Locate the cell with the specified text and output its [X, Y] center coordinate. 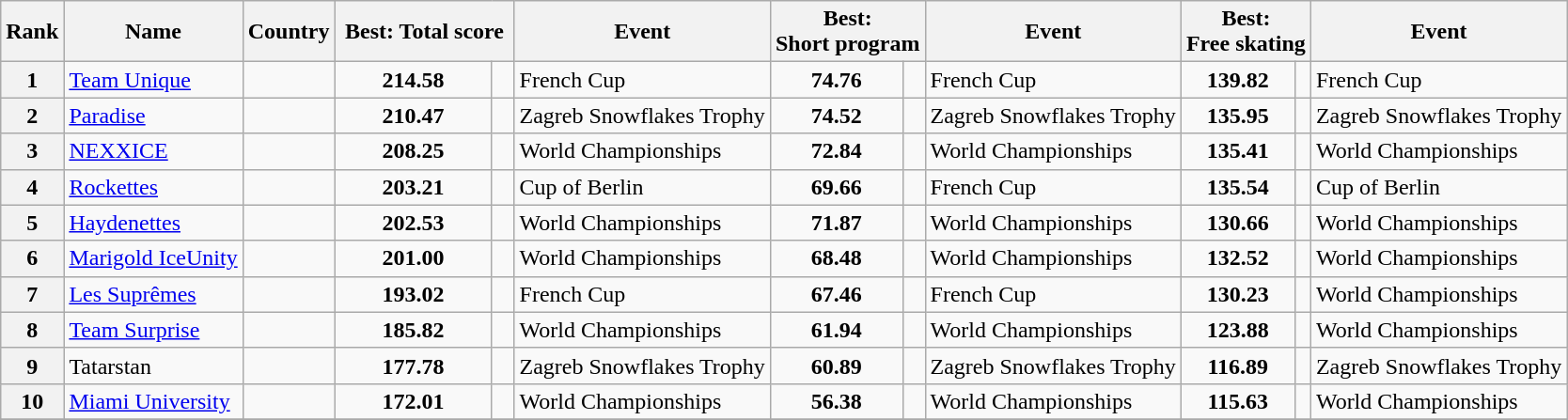
208.25 [414, 151]
202.53 [414, 223]
Rank [32, 32]
135.41 [1237, 151]
177.78 [414, 366]
Les Suprêmes [153, 294]
Tatarstan [153, 366]
Best: Total score [425, 32]
1 [32, 80]
Best: Free skating [1246, 32]
6 [32, 258]
68.48 [837, 258]
203.21 [414, 187]
Miami University [153, 401]
210.47 [414, 116]
193.02 [414, 294]
Rockettes [153, 187]
Team Unique [153, 80]
60.89 [837, 366]
74.76 [837, 80]
61.94 [837, 330]
8 [32, 330]
71.87 [837, 223]
9 [32, 366]
135.95 [1237, 116]
74.52 [837, 116]
72.84 [837, 151]
139.82 [1237, 80]
4 [32, 187]
56.38 [837, 401]
69.66 [837, 187]
67.46 [837, 294]
Haydenettes [153, 223]
132.52 [1237, 258]
135.54 [1237, 187]
130.66 [1237, 223]
201.00 [414, 258]
Team Surprise [153, 330]
3 [32, 151]
Marigold IceUnity [153, 258]
Paradise [153, 116]
10 [32, 401]
115.63 [1237, 401]
Best: Short program [848, 32]
116.89 [1237, 366]
NEXXICE [153, 151]
Name [153, 32]
123.88 [1237, 330]
2 [32, 116]
172.01 [414, 401]
214.58 [414, 80]
7 [32, 294]
130.23 [1237, 294]
5 [32, 223]
Country [289, 32]
185.82 [414, 330]
